For the text-containing cell, return its midpoint in (x, y) coordinate format. 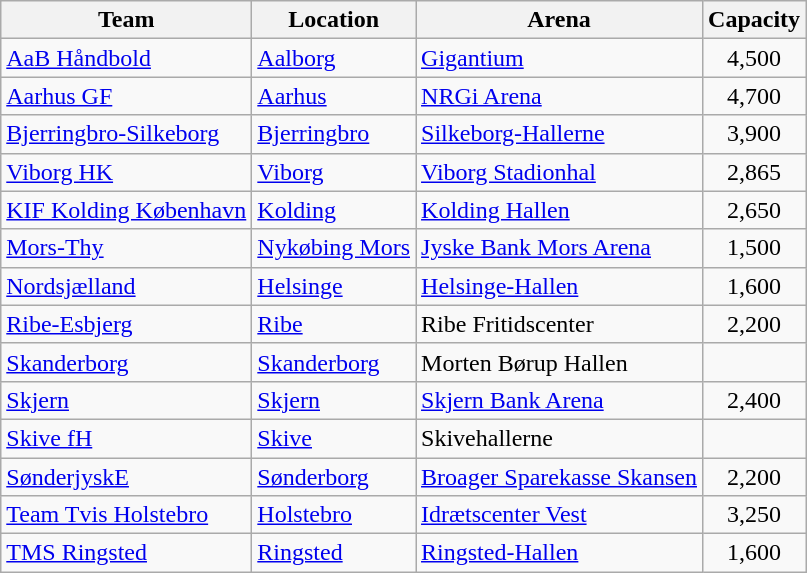
Kolding Hallen (560, 210)
Idrætscenter Vest (560, 515)
Ringsted (334, 553)
Team Tvis Holstebro (126, 515)
4,500 (754, 58)
2,400 (754, 400)
Kolding (334, 210)
4,700 (754, 96)
Skjern Bank Arena (560, 400)
Bjerringbro (334, 134)
Skive (334, 438)
Skivehallerne (560, 438)
Holstebro (334, 515)
Silkeborg-Hallerne (560, 134)
Aarhus (334, 96)
1,500 (754, 248)
NRGi Arena (560, 96)
Ringsted-Hallen (560, 553)
Nordsjælland (126, 286)
Capacity (754, 20)
TMS Ringsted (126, 553)
SønderjyskE (126, 477)
Team (126, 20)
Aalborg (334, 58)
Skive fH (126, 438)
Viborg Stadionhal (560, 172)
Aarhus GF (126, 96)
AaB Håndbold (126, 58)
Gigantium (560, 58)
3,900 (754, 134)
Location (334, 20)
Mors-Thy (126, 248)
2,650 (754, 210)
Ribe (334, 324)
Nykøbing Mors (334, 248)
Ribe-Esbjerg (126, 324)
Bjerringbro-Silkeborg (126, 134)
3,250 (754, 515)
KIF Kolding København (126, 210)
Helsinge (334, 286)
Ribe Fritidscenter (560, 324)
Jyske Bank Mors Arena (560, 248)
Helsinge-Hallen (560, 286)
Viborg (334, 172)
Morten Børup Hallen (560, 362)
2,865 (754, 172)
Viborg HK (126, 172)
Sønderborg (334, 477)
Broager Sparekasse Skansen (560, 477)
Arena (560, 20)
